Determine the [X, Y] coordinate at the center of the cell enclosing the given text.  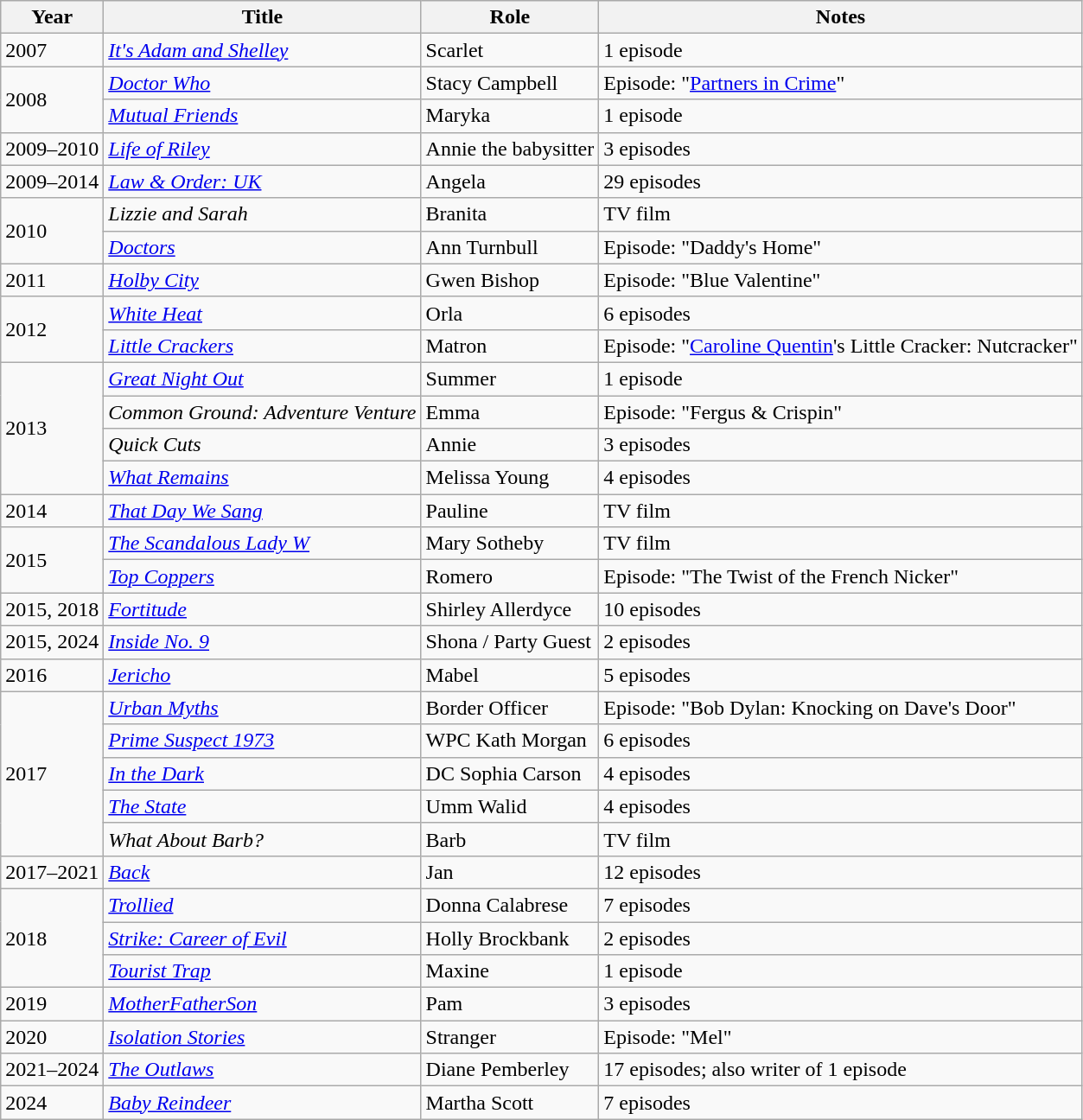
Annie the babysitter [510, 149]
Episode: "The Twist of the French Nicker" [840, 576]
Border Officer [510, 708]
Top Coppers [263, 576]
Branita [510, 214]
2014 [52, 511]
Strike: Career of Evil [263, 938]
The Scandalous Lady W [263, 544]
Emma [510, 412]
Romero [510, 576]
2010 [52, 231]
Maryka [510, 116]
Pam [510, 1004]
Ann Turnbull [510, 247]
12 episodes [840, 872]
Lizzie and Sarah [263, 214]
Episode: "Caroline Quentin's Little Cracker: Nutcracker" [840, 346]
2024 [52, 1103]
Law & Order: UK [263, 181]
Annie [510, 445]
Baby Reindeer [263, 1103]
2012 [52, 329]
2008 [52, 99]
Prime Suspect 1973 [263, 741]
2016 [52, 675]
Maxine [510, 971]
Notes [840, 17]
What About Barb? [263, 839]
Fortitude [263, 609]
2015, 2024 [52, 642]
Doctor Who [263, 83]
What Remains [263, 478]
Great Night Out [263, 379]
2018 [52, 938]
Stranger [510, 1037]
Shona / Party Guest [510, 642]
Jericho [263, 675]
WPC Kath Morgan [510, 741]
Isolation Stories [263, 1037]
Martha Scott [510, 1103]
The Outlaws [263, 1070]
Inside No. 9 [263, 642]
Common Ground: Adventure Venture [263, 412]
17 episodes; also writer of 1 episode [840, 1070]
Episode: "Bob Dylan: Knocking on Dave's Door" [840, 708]
Urban Myths [263, 708]
In the Dark [263, 773]
2007 [52, 50]
29 episodes [840, 181]
Barb [510, 839]
2021–2024 [52, 1070]
Stacy Campbell [510, 83]
Mabel [510, 675]
Melissa Young [510, 478]
2009–2010 [52, 149]
Holly Brockbank [510, 938]
2009–2014 [52, 181]
That Day We Sang [263, 511]
Jan [510, 872]
Umm Walid [510, 806]
The State [263, 806]
Episode: "Fergus & Crispin" [840, 412]
Episode: "Mel" [840, 1037]
Diane Pemberley [510, 1070]
2011 [52, 280]
Back [263, 872]
Angela [510, 181]
Quick Cuts [263, 445]
Tourist Trap [263, 971]
2015 [52, 560]
DC Sophia Carson [510, 773]
Doctors [263, 247]
Summer [510, 379]
Gwen Bishop [510, 280]
2013 [52, 428]
5 episodes [840, 675]
Episode: "Blue Valentine" [840, 280]
Scarlet [510, 50]
Pauline [510, 511]
Mary Sotheby [510, 544]
Role [510, 17]
Trollied [263, 905]
Title [263, 17]
Matron [510, 346]
Holby City [263, 280]
2017 [52, 773]
2015, 2018 [52, 609]
It's Adam and Shelley [263, 50]
2017–2021 [52, 872]
Donna Calabrese [510, 905]
Life of Riley [263, 149]
10 episodes [840, 609]
Mutual Friends [263, 116]
Orla [510, 313]
2019 [52, 1004]
Little Crackers [263, 346]
2020 [52, 1037]
Year [52, 17]
Episode: "Daddy's Home" [840, 247]
MotherFatherSon [263, 1004]
Shirley Allerdyce [510, 609]
Episode: "Partners in Crime" [840, 83]
White Heat [263, 313]
